Scan for the cell matching the given text and deliver its [X, Y] coordinate at center. 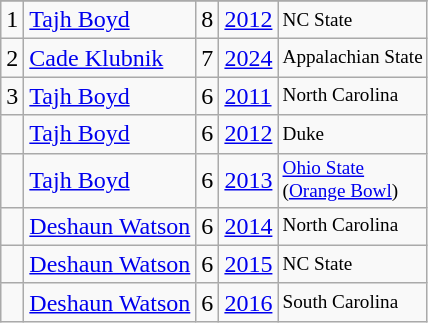
2013 [248, 180]
7 [208, 58]
2016 [248, 302]
Ohio State(Orange Bowl) [352, 180]
South Carolina [352, 302]
2024 [248, 58]
3 [12, 96]
Appalachian State [352, 58]
2 [12, 58]
Cade Klubnik [110, 58]
1 [12, 20]
2011 [248, 96]
2014 [248, 226]
Duke [352, 134]
8 [208, 20]
2015 [248, 264]
